Return the [x, y] coordinate for the center point of the cell that contains the specified text.  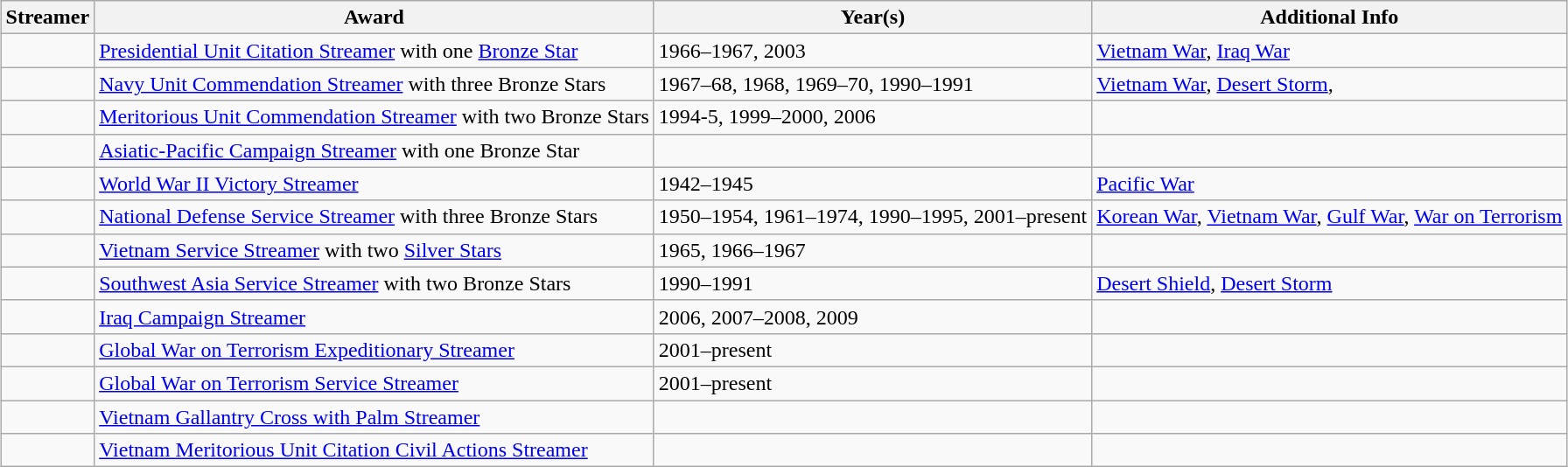
Meritorious Unit Commendation Streamer with two Bronze Stars [374, 117]
Global War on Terrorism Expeditionary Streamer [374, 350]
1994-5, 1999–2000, 2006 [872, 117]
Korean War, Vietnam War, Gulf War, War on Terrorism [1330, 217]
Presidential Unit Citation Streamer with one Bronze Star [374, 51]
Year(s) [872, 17]
Vietnam War, Iraq War [1330, 51]
Award [374, 17]
1942–1945 [872, 184]
Desert Shield, Desert Storm [1330, 283]
Additional Info [1330, 17]
1965, 1966–1967 [872, 250]
Iraq Campaign Streamer [374, 317]
Asiatic-Pacific Campaign Streamer with one Bronze Star [374, 150]
1966–1967, 2003 [872, 51]
Navy Unit Commendation Streamer with three Bronze Stars [374, 84]
World War II Victory Streamer [374, 184]
Vietnam Service Streamer with two Silver Stars [374, 250]
1990–1991 [872, 283]
Vietnam Gallantry Cross with Palm Streamer [374, 417]
Vietnam War, Desert Storm, [1330, 84]
Pacific War [1330, 184]
1950–1954, 1961–1974, 1990–1995, 2001–present [872, 217]
National Defense Service Streamer with three Bronze Stars [374, 217]
Global War on Terrorism Service Streamer [374, 383]
2006, 2007–2008, 2009 [872, 317]
1967–68, 1968, 1969–70, 1990–1991 [872, 84]
Southwest Asia Service Streamer with two Bronze Stars [374, 283]
Vietnam Meritorious Unit Citation Civil Actions Streamer [374, 450]
Streamer [47, 17]
